Return the [X, Y] coordinate for the center point of the cell that contains the specified text.  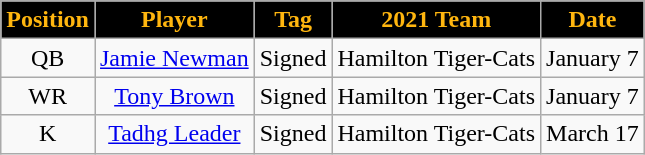
Tony Brown [174, 96]
QB [48, 58]
Player [174, 20]
K [48, 134]
WR [48, 96]
Position [48, 20]
2021 Team [436, 20]
Tadhg Leader [174, 134]
Jamie Newman [174, 58]
Tag [293, 20]
Date [593, 20]
March 17 [593, 134]
